Identify which cell holds the provided text, then report its (x, y) central coordinate. 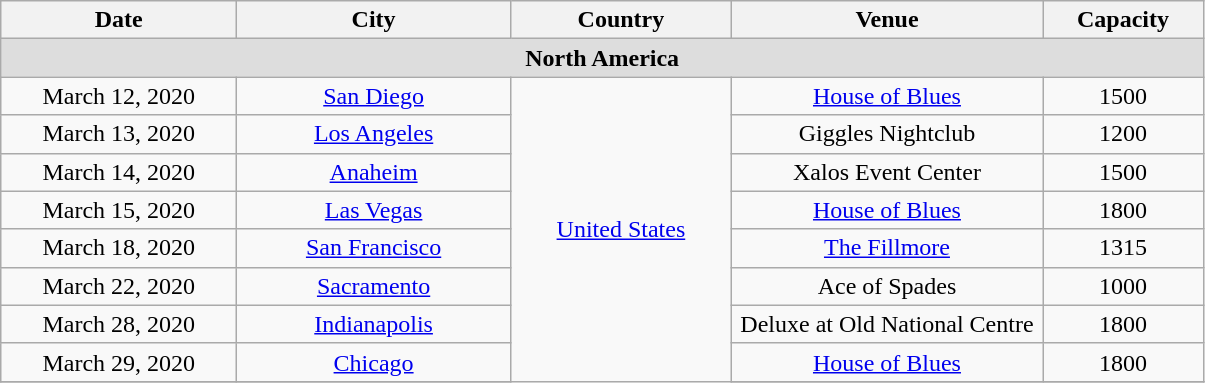
United States (620, 229)
March 29, 2020 (119, 362)
1000 (1122, 286)
March 14, 2020 (119, 172)
March 18, 2020 (119, 248)
Chicago (374, 362)
Sacramento (374, 286)
March 12, 2020 (119, 96)
San Diego (374, 96)
Capacity (1122, 20)
Date (119, 20)
Giggles Nightclub (886, 134)
March 15, 2020 (119, 210)
1315 (1122, 248)
Country (620, 20)
The Fillmore (886, 248)
San Francisco (374, 248)
March 13, 2020 (119, 134)
Las Vegas (374, 210)
Anaheim (374, 172)
March 28, 2020 (119, 324)
North America (602, 58)
March 22, 2020 (119, 286)
Xalos Event Center (886, 172)
Ace of Spades (886, 286)
Deluxe at Old National Centre (886, 324)
Indianapolis (374, 324)
Los Angeles (374, 134)
1200 (1122, 134)
Venue (886, 20)
City (374, 20)
